Capture the cell that displays the provided text and extract its [x, y] central coordinate. 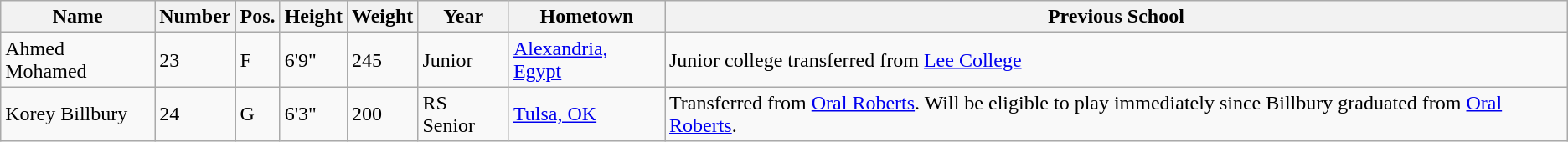
6'3" [313, 114]
Ahmed Mohamed [78, 60]
Weight [382, 17]
200 [382, 114]
Year [464, 17]
Hometown [586, 17]
6'9" [313, 60]
Pos. [258, 17]
Junior [464, 60]
Height [313, 17]
Alexandria, Egypt [586, 60]
F [258, 60]
RS Senior [464, 114]
Korey Billbury [78, 114]
Name [78, 17]
Previous School [1117, 17]
Transferred from Oral Roberts. Will be eligible to play immediately since Billbury graduated from Oral Roberts. [1117, 114]
23 [195, 60]
Junior college transferred from Lee College [1117, 60]
24 [195, 114]
Number [195, 17]
245 [382, 60]
G [258, 114]
Tulsa, OK [586, 114]
